Output the (X, Y) coordinate of the center of the cell containing the given text.  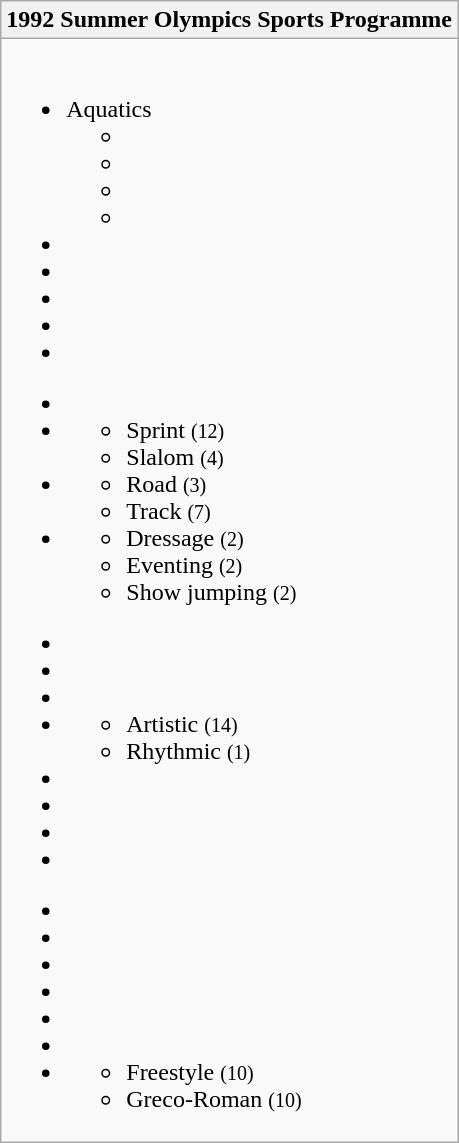
AquaticsSprint (12)Slalom (4)Road (3)Track (7)Dressage (2)Eventing (2)Show jumping (2)Artistic (14)Rhythmic (1)Freestyle (10)Greco-Roman (10) (230, 590)
1992 Summer Olympics Sports Programme (230, 20)
